Pinpoint the cell where the given text exists, returning its [X, Y] midpoint coordinate. 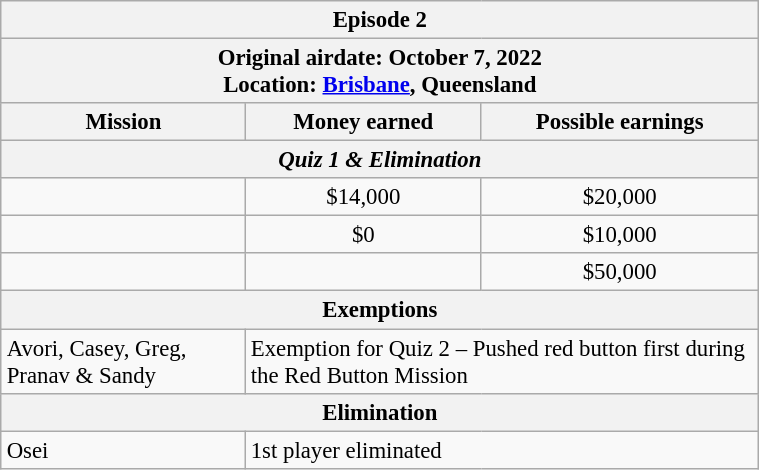
Exemptions [380, 310]
$0 [363, 235]
$50,000 [620, 272]
Avori, Casey, Greg, Pranav & Sandy [123, 360]
$20,000 [620, 197]
Possible earnings [620, 122]
$14,000 [363, 197]
1st player eliminated [502, 450]
Money earned [363, 122]
Original airdate: October 7, 2022Location: Brisbane, Queensland [380, 70]
Exemption for Quiz 2 – Pushed red button first during the Red Button Mission [502, 360]
Mission [123, 122]
Episode 2 [380, 20]
Elimination [380, 412]
$10,000 [620, 235]
Quiz 1 & Elimination [380, 160]
Osei [123, 450]
